Provide the [X, Y] coordinate of the cell's center where the given text is located.  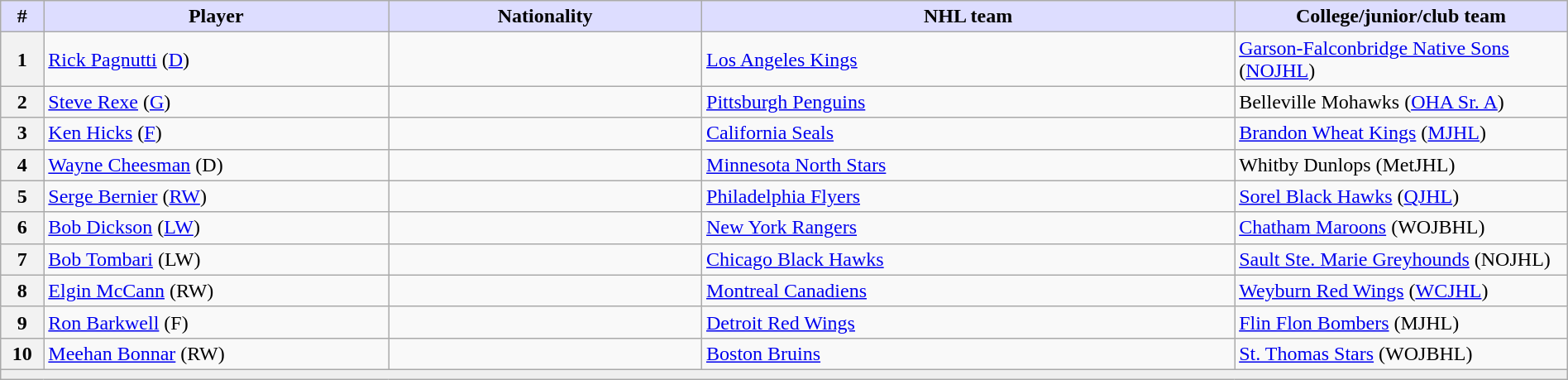
Brandon Wheat Kings (MJHL) [1401, 133]
Chatham Maroons (WOJBHL) [1401, 228]
Garson-Falconbridge Native Sons (NOJHL) [1401, 60]
Minnesota North Stars [968, 165]
Player [217, 17]
NHL team [968, 17]
6 [22, 228]
Bob Tombari (LW) [217, 259]
Philadelphia Flyers [968, 196]
Los Angeles Kings [968, 60]
2 [22, 102]
Bob Dickson (LW) [217, 228]
St. Thomas Stars (WOJBHL) [1401, 354]
9 [22, 322]
3 [22, 133]
Rick Pagnutti (D) [217, 60]
Ken Hicks (F) [217, 133]
Chicago Black Hawks [968, 259]
8 [22, 291]
Detroit Red Wings [968, 322]
4 [22, 165]
Boston Bruins [968, 354]
# [22, 17]
7 [22, 259]
Ron Barkwell (F) [217, 322]
California Seals [968, 133]
Weyburn Red Wings (WCJHL) [1401, 291]
Serge Bernier (RW) [217, 196]
Belleville Mohawks (OHA Sr. A) [1401, 102]
Whitby Dunlops (MetJHL) [1401, 165]
Elgin McCann (RW) [217, 291]
Wayne Cheesman (D) [217, 165]
New York Rangers [968, 228]
Nationality [546, 17]
Pittsburgh Penguins [968, 102]
Flin Flon Bombers (MJHL) [1401, 322]
Sorel Black Hawks (QJHL) [1401, 196]
Sault Ste. Marie Greyhounds (NOJHL) [1401, 259]
Meehan Bonnar (RW) [217, 354]
Steve Rexe (G) [217, 102]
10 [22, 354]
Montreal Canadiens [968, 291]
1 [22, 60]
5 [22, 196]
College/junior/club team [1401, 17]
